Identify which cell holds the provided text, then report its [X, Y] central coordinate. 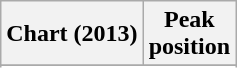
Peakposition [189, 34]
Chart (2013) [72, 34]
